Capture the cell that displays the provided text and extract its [x, y] central coordinate. 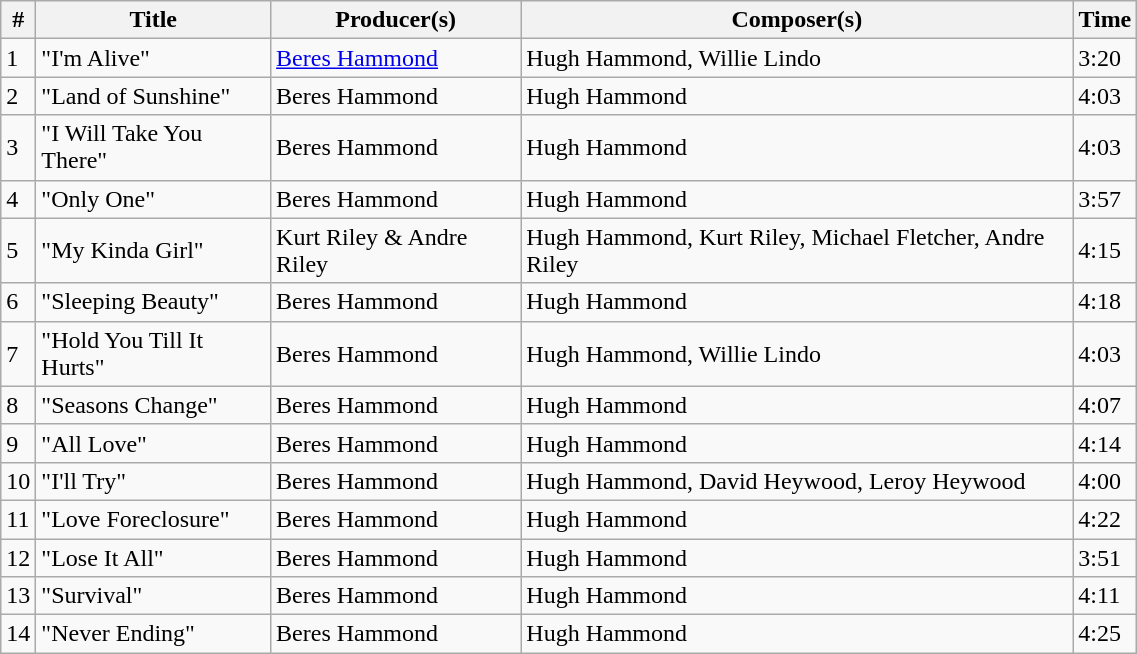
5 [18, 250]
Composer(s) [797, 20]
4:15 [1105, 250]
"Sleeping Beauty" [154, 302]
Hugh Hammond, Kurt Riley, Michael Fletcher, Andre Riley [797, 250]
4:18 [1105, 302]
"Hold You Till It Hurts" [154, 354]
"Seasons Change" [154, 405]
"Only One" [154, 199]
Producer(s) [396, 20]
3:20 [1105, 58]
4:25 [1105, 634]
4:11 [1105, 596]
9 [18, 443]
1 [18, 58]
"Survival" [154, 596]
3:57 [1105, 199]
Kurt Riley & Andre Riley [396, 250]
4:07 [1105, 405]
4:22 [1105, 519]
12 [18, 557]
"My Kinda Girl" [154, 250]
Title [154, 20]
11 [18, 519]
"Lose It All" [154, 557]
7 [18, 354]
"Land of Sunshine" [154, 96]
4:14 [1105, 443]
4:00 [1105, 481]
Time [1105, 20]
# [18, 20]
2 [18, 96]
6 [18, 302]
3 [18, 148]
3:51 [1105, 557]
10 [18, 481]
"I'll Try" [154, 481]
14 [18, 634]
"All Love" [154, 443]
4 [18, 199]
"I'm Alive" [154, 58]
"I Will Take You There" [154, 148]
13 [18, 596]
"Never Ending" [154, 634]
8 [18, 405]
"Love Foreclosure" [154, 519]
Hugh Hammond, David Heywood, Leroy Heywood [797, 481]
